Output the (X, Y) coordinate of the center of the cell containing the given text.  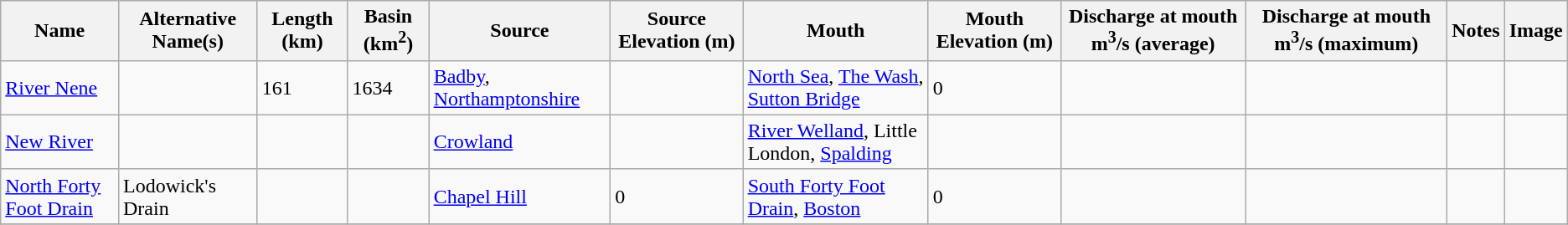
Crowland (519, 142)
Source (519, 31)
Mouth (836, 31)
North Forty Foot Drain (60, 196)
Discharge at mouth m3/s (average) (1153, 31)
River Welland, Little London, Spalding (836, 142)
Mouth Elevation (m) (994, 31)
Source Elevation (m) (677, 31)
Alternative Name(s) (188, 31)
Chapel Hill (519, 196)
161 (302, 87)
Basin (km2) (389, 31)
Image (1536, 31)
1634 (389, 87)
Badby, Northamptonshire (519, 87)
South Forty Foot Drain, Boston (836, 196)
Length (km) (302, 31)
North Sea, The Wash, Sutton Bridge (836, 87)
Name (60, 31)
Discharge at mouth m3/s (maximum) (1347, 31)
Notes (1476, 31)
New River (60, 142)
Lodowick's Drain (188, 196)
River Nene (60, 87)
